Output the [X, Y] coordinate of the center of the cell containing the given text.  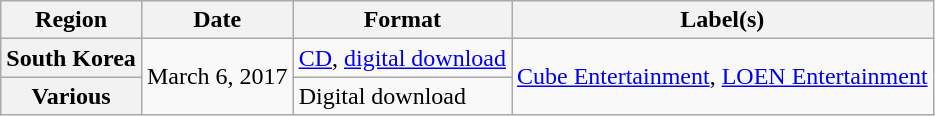
Format [402, 20]
Various [72, 96]
Region [72, 20]
CD, digital download [402, 58]
Digital download [402, 96]
Date [217, 20]
South Korea [72, 58]
Cube Entertainment, LOEN Entertainment [723, 77]
March 6, 2017 [217, 77]
Label(s) [723, 20]
